Locate the cell with the specified text and output its (X, Y) center coordinate. 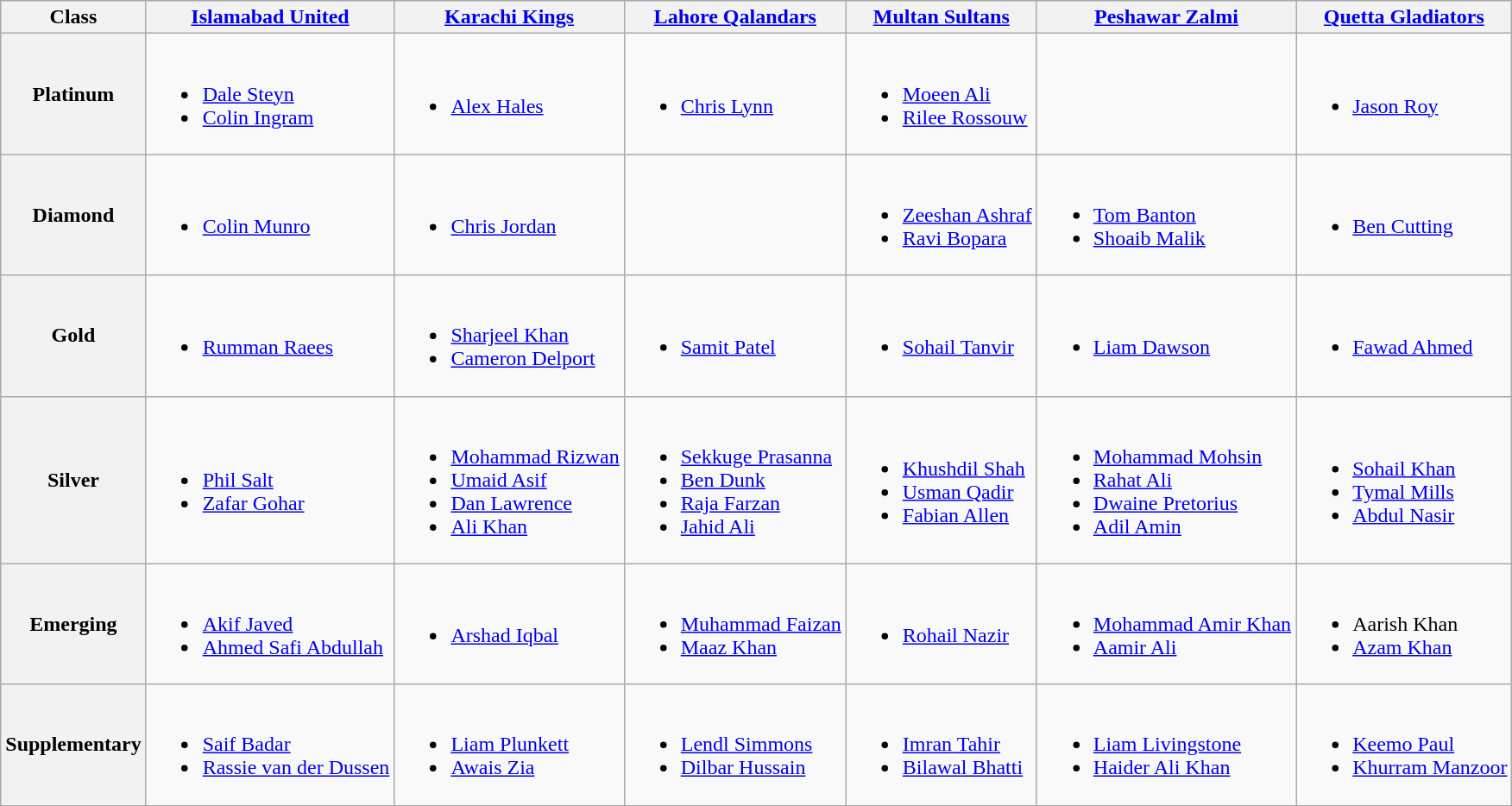
Moeen AliRilee Rossouw (941, 94)
Islamabad United (270, 17)
Phil SaltZafar Gohar (270, 480)
Keemo PaulKhurram Manzoor (1404, 745)
Aarish KhanAzam Khan (1404, 624)
Akif JavedAhmed Safi Abdullah (270, 624)
Arshad Iqbal (509, 624)
Ben Cutting (1404, 215)
Platinum (73, 94)
Khushdil ShahUsman QadirFabian Allen (941, 480)
Quetta Gladiators (1404, 17)
Fawad Ahmed (1404, 336)
Samit Patel (735, 336)
Supplementary (73, 745)
Mohammad RizwanUmaid AsifDan LawrenceAli Khan (509, 480)
Lahore Qalandars (735, 17)
Tom BantonShoaib Malik (1166, 215)
Colin Munro (270, 215)
Peshawar Zalmi (1166, 17)
Mohammad MohsinRahat AliDwaine PretoriusAdil Amin (1166, 480)
Liam Dawson (1166, 336)
Mohammad Amir KhanAamir Ali (1166, 624)
Zeeshan AshrafRavi Bopara (941, 215)
Emerging (73, 624)
Karachi Kings (509, 17)
Diamond (73, 215)
Liam PlunkettAwais Zia (509, 745)
Jason Roy (1404, 94)
Chris Lynn (735, 94)
Liam LivingstoneHaider Ali Khan (1166, 745)
Gold (73, 336)
Imran TahirBilawal Bhatti (941, 745)
Saif BadarRassie van der Dussen (270, 745)
Dale SteynColin Ingram (270, 94)
Multan Sultans (941, 17)
Class (73, 17)
Silver (73, 480)
Sekkuge PrasannaBen DunkRaja FarzanJahid Ali (735, 480)
Sharjeel KhanCameron Delport (509, 336)
Rohail Nazir (941, 624)
Sohail Tanvir (941, 336)
Chris Jordan (509, 215)
Rumman Raees (270, 336)
Sohail KhanTymal MillsAbdul Nasir (1404, 480)
Lendl SimmonsDilbar Hussain (735, 745)
Alex Hales (509, 94)
Muhammad FaizanMaaz Khan (735, 624)
